Search for the cell housing the specified text and yield its (X, Y) center coordinate. 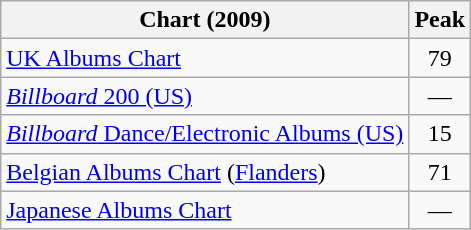
Peak (440, 20)
79 (440, 58)
Belgian Albums Chart (Flanders) (205, 172)
Japanese Albums Chart (205, 210)
Chart (2009) (205, 20)
71 (440, 172)
15 (440, 134)
UK Albums Chart (205, 58)
Billboard 200 (US) (205, 96)
Billboard Dance/Electronic Albums (US) (205, 134)
